Search for the cell housing the specified text and yield its (X, Y) center coordinate. 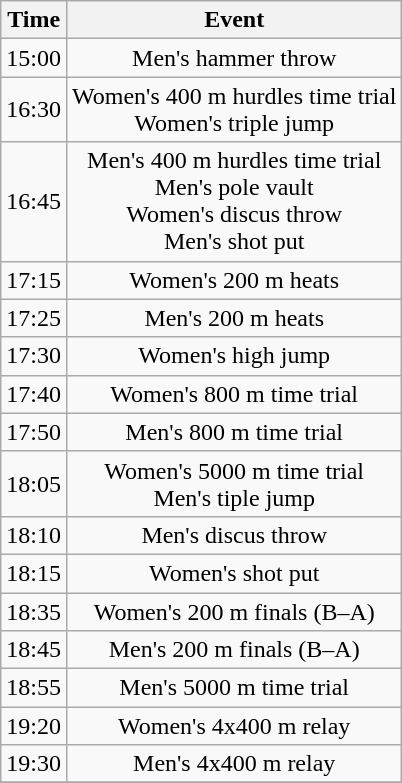
Women's 5000 m time trialMen's tiple jump (234, 484)
19:20 (34, 726)
Men's 4x400 m relay (234, 764)
Women's 400 m hurdles time trialWomen's triple jump (234, 110)
18:10 (34, 535)
16:30 (34, 110)
17:40 (34, 394)
Women's 4x400 m relay (234, 726)
Women's shot put (234, 573)
18:35 (34, 611)
Women's 200 m finals (B–A) (234, 611)
Time (34, 20)
15:00 (34, 58)
17:25 (34, 318)
17:50 (34, 432)
Men's discus throw (234, 535)
Men's 200 m heats (234, 318)
18:05 (34, 484)
Event (234, 20)
19:30 (34, 764)
Women's 800 m time trial (234, 394)
Men's 200 m finals (B–A) (234, 650)
18:15 (34, 573)
16:45 (34, 202)
Men's hammer throw (234, 58)
Women's 200 m heats (234, 280)
17:30 (34, 356)
Men's 5000 m time trial (234, 688)
Women's high jump (234, 356)
17:15 (34, 280)
Men's 400 m hurdles time trialMen's pole vaultWomen's discus throwMen's shot put (234, 202)
18:45 (34, 650)
18:55 (34, 688)
Men's 800 m time trial (234, 432)
